Scan for the cell matching the given text and deliver its [X, Y] coordinate at center. 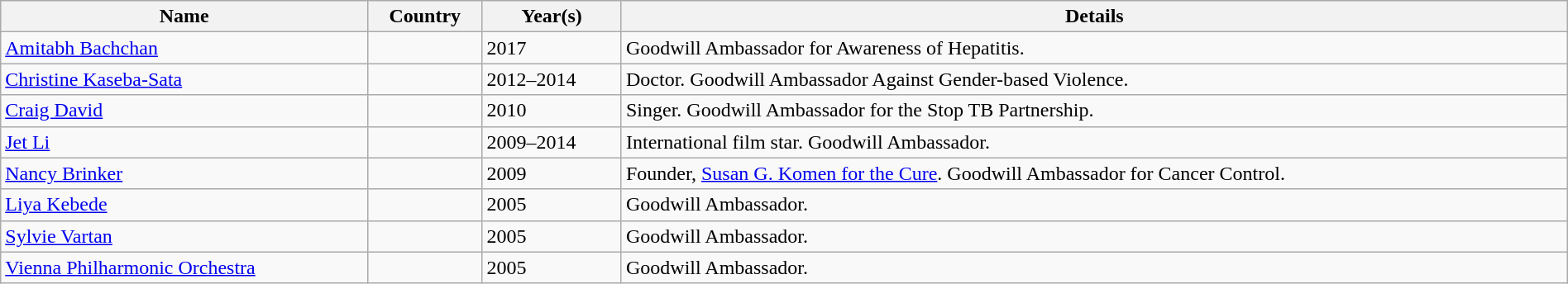
2010 [552, 111]
Country [425, 17]
International film star. Goodwill Ambassador. [1094, 142]
2012–2014 [552, 79]
Liya Kebede [184, 205]
Year(s) [552, 17]
2009–2014 [552, 142]
2009 [552, 173]
Amitabh Bachchan [184, 48]
Christine Kaseba-Sata [184, 79]
Founder, Susan G. Komen for the Cure. Goodwill Ambassador for Cancer Control. [1094, 173]
Singer. Goodwill Ambassador for the Stop TB Partnership. [1094, 111]
Details [1094, 17]
Goodwill Ambassador for Awareness of Hepatitis. [1094, 48]
Vienna Philharmonic Orchestra [184, 267]
Craig David [184, 111]
Doctor. Goodwill Ambassador Against Gender-based Violence. [1094, 79]
Jet Li [184, 142]
Name [184, 17]
Sylvie Vartan [184, 236]
2017 [552, 48]
Nancy Brinker [184, 173]
